Extract the [x, y] coordinate from the center of the cell holding the provided text.  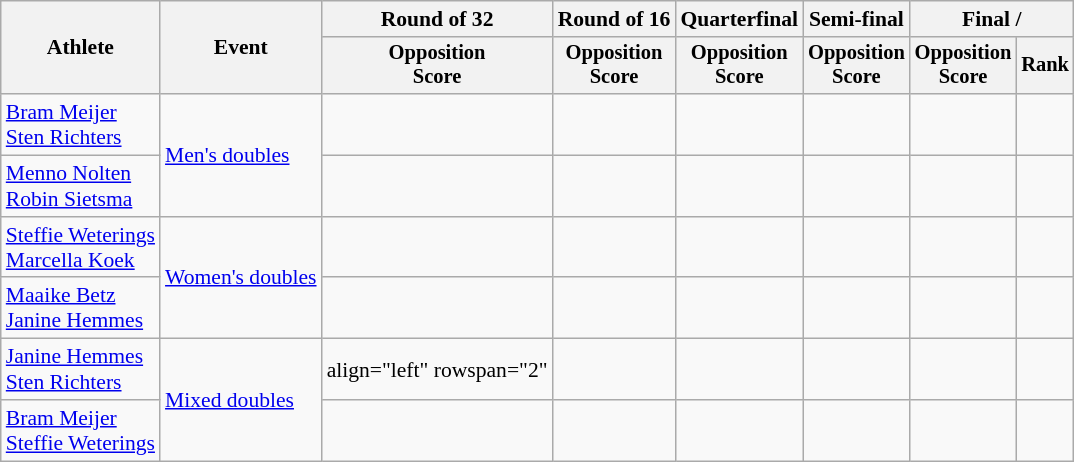
Maaike BetzJanine Hemmes [80, 308]
Janine HemmesSten Richters [80, 370]
Rank [1045, 66]
Semi-final [856, 19]
Round of 32 [438, 19]
Athlete [80, 48]
Women's doubles [241, 278]
Men's doubles [241, 155]
Event [241, 48]
Steffie WeteringsMarcella Koek [80, 248]
Menno NoltenRobin Sietsma [80, 186]
Round of 16 [614, 19]
Mixed doubles [241, 400]
Final / [992, 19]
align="left" rowspan="2" [438, 370]
Bram MeijerSten Richters [80, 124]
Bram MeijerSteffie Weterings [80, 430]
Quarterfinal [739, 19]
